Identify which cell holds the provided text, then report its [X, Y] central coordinate. 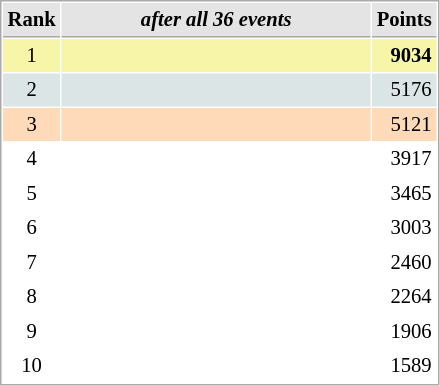
4 [32, 158]
2460 [404, 262]
5 [32, 194]
1589 [404, 366]
10 [32, 366]
2264 [404, 296]
Points [404, 20]
Rank [32, 20]
9 [32, 332]
7 [32, 262]
5176 [404, 90]
1906 [404, 332]
1 [32, 56]
3917 [404, 158]
after all 36 events [216, 20]
5121 [404, 124]
3 [32, 124]
6 [32, 228]
3465 [404, 194]
8 [32, 296]
2 [32, 90]
3003 [404, 228]
9034 [404, 56]
